Return (x, y) of the center of cell containing provided text 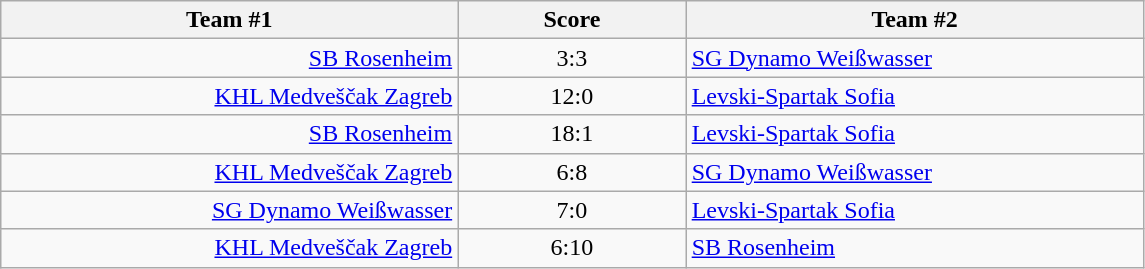
6:8 (572, 172)
7:0 (572, 210)
Team #1 (230, 20)
Team #2 (914, 20)
18:1 (572, 134)
3:3 (572, 58)
6:10 (572, 248)
12:0 (572, 96)
Score (572, 20)
